For the text-containing cell, return its midpoint in [x, y] coordinate format. 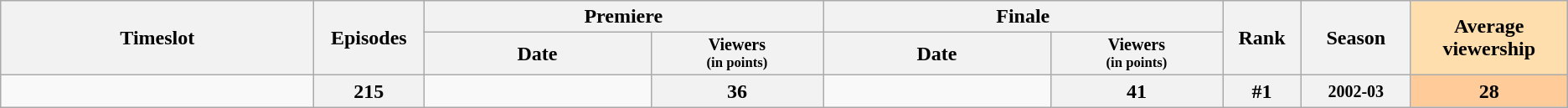
36 [737, 91]
41 [1137, 91]
Finale [1024, 17]
Season [1355, 39]
2002-03 [1355, 91]
Episodes [369, 39]
Premiere [623, 17]
215 [369, 91]
Timeslot [157, 39]
#1 [1262, 91]
Average viewership [1489, 39]
Rank [1262, 39]
28 [1489, 91]
